Pinpoint the cell where the given text exists, returning its [x, y] midpoint coordinate. 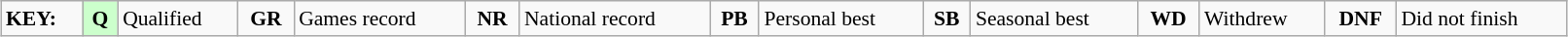
DNF [1361, 18]
Seasonal best [1054, 18]
Personal best [840, 18]
KEY: [42, 18]
SB [947, 18]
Q [100, 18]
PB [735, 18]
WD [1168, 18]
Games record [379, 18]
Did not finish [1481, 18]
Withdrew [1263, 18]
GR [267, 18]
Qualified [178, 18]
NR [492, 18]
National record [615, 18]
